Return the (x, y) coordinate for the center point of the cell that contains the specified text.  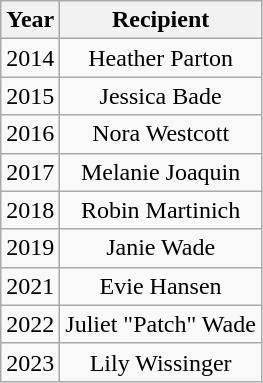
2023 (30, 362)
Melanie Joaquin (161, 172)
2015 (30, 96)
Jessica Bade (161, 96)
2016 (30, 134)
2014 (30, 58)
2017 (30, 172)
Robin Martinich (161, 210)
2022 (30, 324)
Janie Wade (161, 248)
2019 (30, 248)
Lily Wissinger (161, 362)
Year (30, 20)
Nora Westcott (161, 134)
2021 (30, 286)
Evie Hansen (161, 286)
Juliet "Patch" Wade (161, 324)
Heather Parton (161, 58)
2018 (30, 210)
Recipient (161, 20)
